Determine the (x, y) coordinate at the center of the cell enclosing the given text.  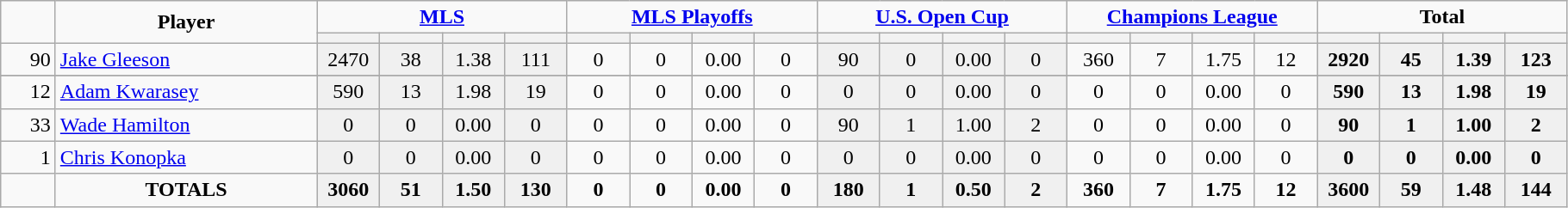
51 (410, 190)
0.50 (974, 190)
Total (1442, 17)
Jake Gleeson (186, 59)
U.S. Open Cup (942, 17)
3600 (1349, 190)
38 (410, 59)
1.38 (474, 59)
45 (1411, 59)
Champions League (1192, 17)
2470 (348, 59)
144 (1537, 190)
Player (186, 22)
Chris Konopka (186, 157)
130 (536, 190)
Wade Hamilton (186, 125)
TOTALS (186, 190)
180 (848, 190)
59 (1411, 190)
MLS (442, 17)
33 (28, 125)
123 (1537, 59)
1.48 (1473, 190)
111 (536, 59)
2920 (1349, 59)
1.39 (1473, 59)
Adam Kwarasey (186, 92)
3060 (348, 190)
MLS Playoffs (692, 17)
1.50 (474, 190)
